Capture the cell that displays the provided text and extract its [x, y] central coordinate. 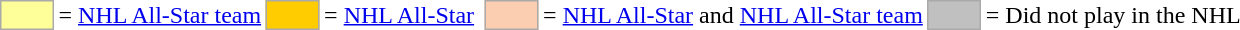
= NHL All-Star [400, 15]
= NHL All-Star team [160, 15]
= NHL All-Star and NHL All-Star team [734, 15]
